Detect which cell encompasses the target text, then output its (X, Y) center coordinate. 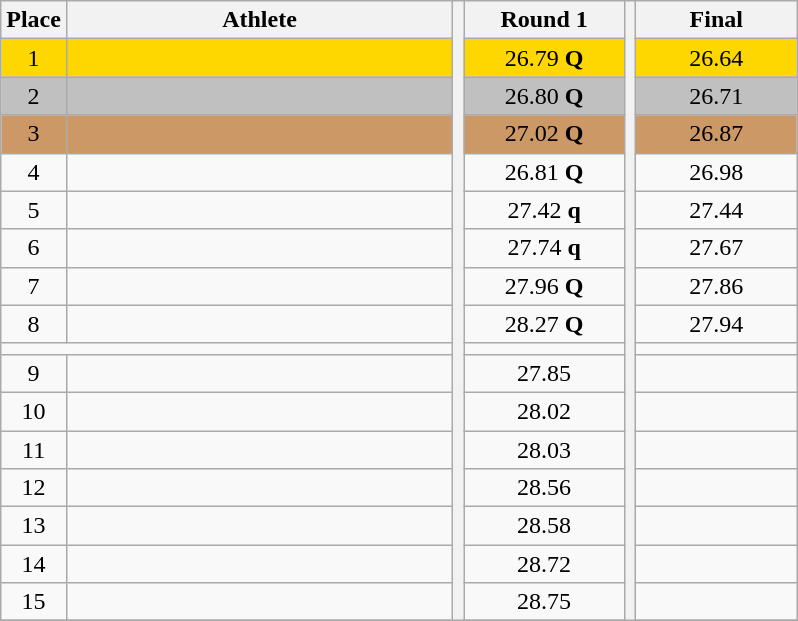
Place (34, 20)
28.72 (544, 564)
28.03 (544, 449)
28.58 (544, 526)
5 (34, 210)
26.79 Q (544, 58)
Athlete (259, 20)
27.74 q (544, 248)
26.64 (716, 58)
27.85 (544, 373)
28.56 (544, 488)
28.02 (544, 411)
27.67 (716, 248)
1 (34, 58)
12 (34, 488)
26.71 (716, 96)
15 (34, 602)
8 (34, 324)
3 (34, 134)
27.02 Q (544, 134)
27.42 q (544, 210)
28.75 (544, 602)
10 (34, 411)
27.96 Q (544, 286)
Round 1 (544, 20)
27.86 (716, 286)
26.80 Q (544, 96)
27.94 (716, 324)
6 (34, 248)
14 (34, 564)
26.98 (716, 172)
7 (34, 286)
26.81 Q (544, 172)
4 (34, 172)
28.27 Q (544, 324)
27.44 (716, 210)
Final (716, 20)
2 (34, 96)
9 (34, 373)
26.87 (716, 134)
11 (34, 449)
13 (34, 526)
